Identify which cell holds the provided text, then report its [x, y] central coordinate. 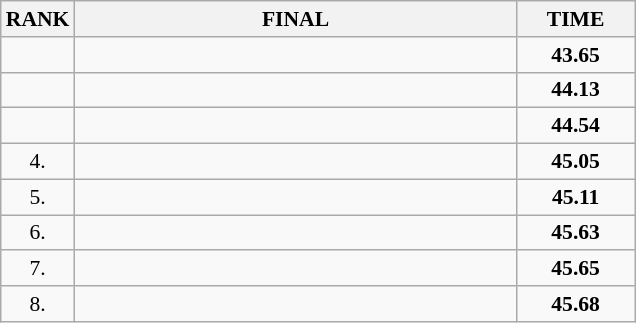
FINAL [295, 19]
7. [38, 269]
4. [38, 162]
43.65 [576, 55]
44.13 [576, 90]
RANK [38, 19]
44.54 [576, 126]
45.63 [576, 233]
45.65 [576, 269]
45.11 [576, 197]
5. [38, 197]
45.05 [576, 162]
TIME [576, 19]
8. [38, 304]
6. [38, 233]
45.68 [576, 304]
